Search for the cell housing the specified text and yield its [X, Y] center coordinate. 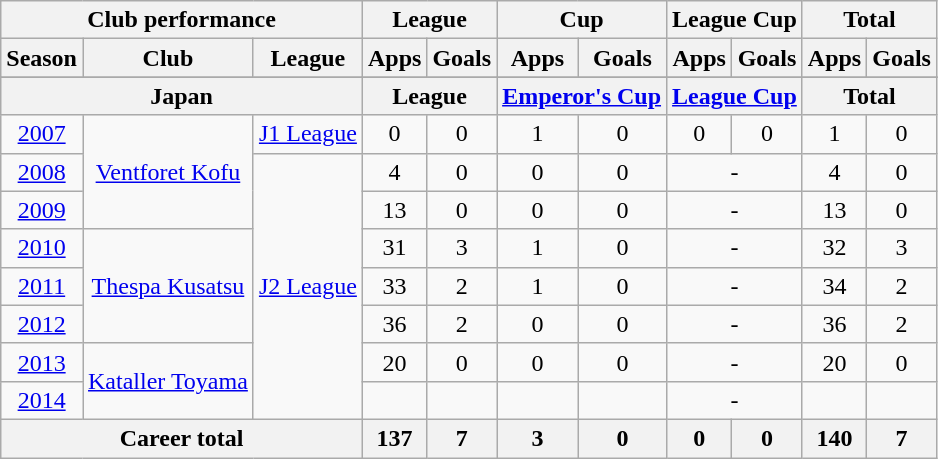
Career total [182, 438]
Ventforet Kofu [168, 172]
Japan [182, 96]
2010 [42, 248]
2011 [42, 286]
Cup [582, 20]
140 [834, 438]
2012 [42, 324]
Thespa Kusatsu [168, 286]
2007 [42, 134]
Season [42, 58]
2013 [42, 362]
33 [394, 286]
J2 League [308, 286]
137 [394, 438]
J1 League [308, 134]
2009 [42, 210]
Club performance [182, 20]
2014 [42, 400]
32 [834, 248]
2008 [42, 172]
Emperor's Cup [582, 96]
Club [168, 58]
Kataller Toyama [168, 381]
34 [834, 286]
31 [394, 248]
